For the text-containing cell, return its midpoint in (x, y) coordinate format. 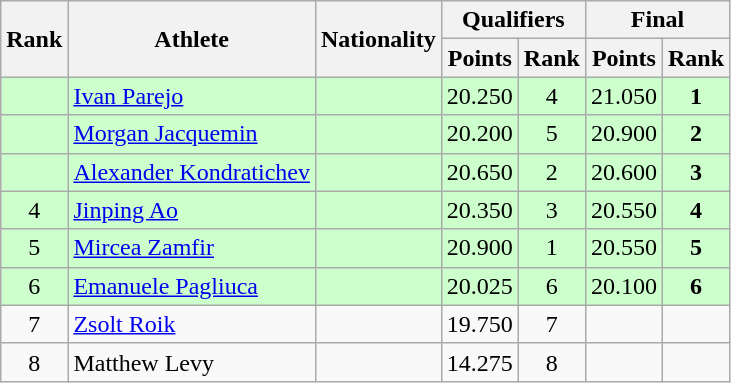
Zsolt Roik (192, 324)
Qualifiers (513, 20)
20.600 (624, 172)
Emanuele Pagliuca (192, 286)
Jinping Ao (192, 210)
20.200 (480, 134)
Morgan Jacquemin (192, 134)
Matthew Levy (192, 362)
Nationality (378, 39)
20.650 (480, 172)
20.250 (480, 96)
19.750 (480, 324)
Final (657, 20)
21.050 (624, 96)
20.025 (480, 286)
Ivan Parejo (192, 96)
20.100 (624, 286)
Athlete (192, 39)
Alexander Kondratichev (192, 172)
14.275 (480, 362)
20.350 (480, 210)
Mircea Zamfir (192, 248)
